Locate the cell with the specified text and output its (X, Y) center coordinate. 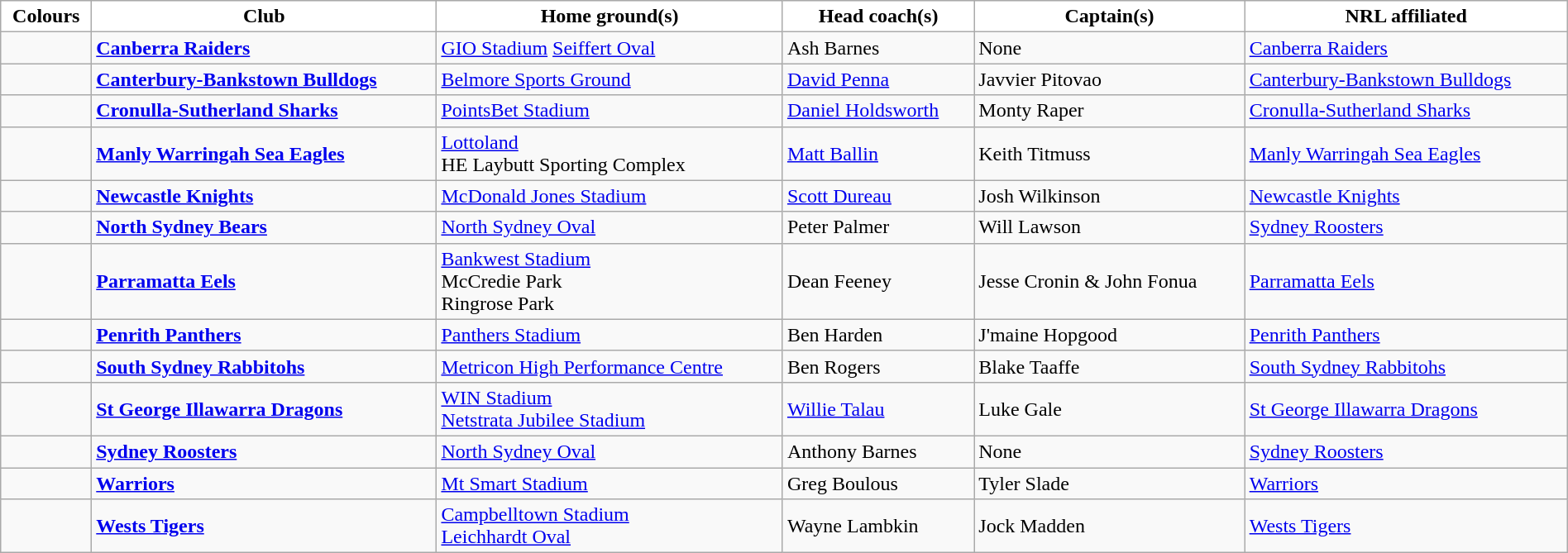
NRL affiliated (1406, 17)
Javvier Pitovao (1110, 79)
Ben Harden (878, 335)
Belmore Sports Ground (610, 79)
Scott Dureau (878, 196)
Head coach(s) (878, 17)
WIN StadiumNetstrata Jubilee Stadium (610, 408)
Jock Madden (1110, 526)
Ash Barnes (878, 48)
Monty Raper (1110, 111)
Willie Talau (878, 408)
Tyler Slade (1110, 484)
David Penna (878, 79)
Keith Titmuss (1110, 154)
Bankwest StadiumMcCredie ParkRingrose Park (610, 281)
Jesse Cronin & John Fonua (1110, 281)
Matt Ballin (878, 154)
Greg Boulous (878, 484)
PointsBet Stadium (610, 111)
McDonald Jones Stadium (610, 196)
Home ground(s) (610, 17)
North Sydney Bears (265, 227)
Dean Feeney (878, 281)
Luke Gale (1110, 408)
Panthers Stadium (610, 335)
Ben Rogers (878, 366)
Captain(s) (1110, 17)
Campbelltown StadiumLeichhardt Oval (610, 526)
Mt Smart Stadium (610, 484)
Anthony Barnes (878, 451)
Daniel Holdsworth (878, 111)
Peter Palmer (878, 227)
Blake Taaffe (1110, 366)
Metricon High Performance Centre (610, 366)
GIO Stadium Seiffert Oval (610, 48)
Josh Wilkinson (1110, 196)
LottolandHE Laybutt Sporting Complex (610, 154)
Wayne Lambkin (878, 526)
J'maine Hopgood (1110, 335)
Will Lawson (1110, 227)
Club (265, 17)
Colours (46, 17)
